Return the (X, Y) coordinate for the center point of the cell that contains the specified text.  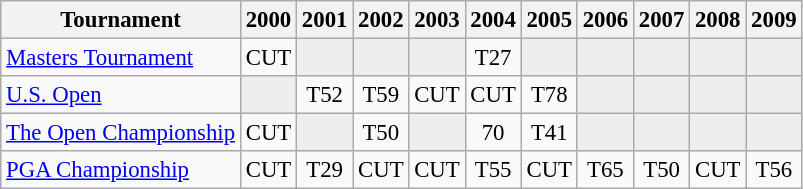
T52 (325, 95)
T65 (605, 170)
2004 (493, 20)
2009 (774, 20)
T41 (549, 133)
T78 (549, 95)
T29 (325, 170)
2000 (268, 20)
2005 (549, 20)
T59 (381, 95)
Masters Tournament (121, 58)
2007 (661, 20)
U.S. Open (121, 95)
PGA Championship (121, 170)
2003 (437, 20)
70 (493, 133)
2002 (381, 20)
Tournament (121, 20)
T55 (493, 170)
2008 (718, 20)
2001 (325, 20)
T27 (493, 58)
T56 (774, 170)
The Open Championship (121, 133)
2006 (605, 20)
